Return the (x, y) coordinate for the center point of the cell that contains the specified text.  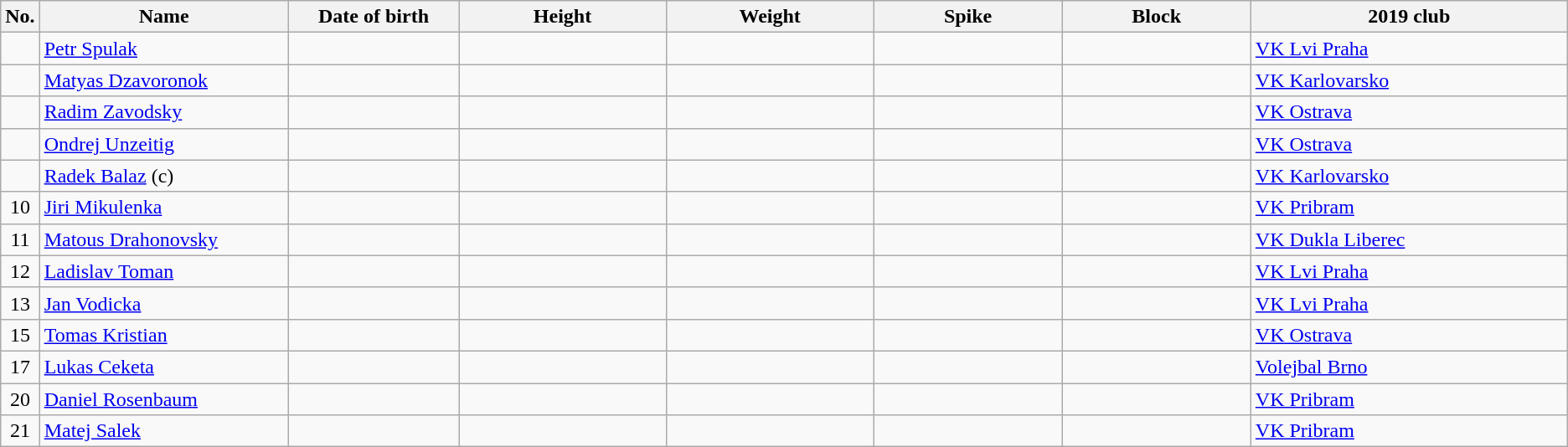
Height (563, 17)
15 (20, 335)
VK Dukla Liberec (1409, 239)
Matous Drahonovsky (164, 239)
Petr Spulak (164, 49)
21 (20, 431)
12 (20, 271)
Daniel Rosenbaum (164, 399)
Ondrej Unzeitig (164, 144)
10 (20, 208)
Block (1156, 17)
Weight (770, 17)
17 (20, 367)
Lukas Ceketa (164, 367)
Jan Vodicka (164, 303)
2019 club (1409, 17)
Spike (968, 17)
11 (20, 239)
Radim Zavodsky (164, 112)
Name (164, 17)
20 (20, 399)
No. (20, 17)
Tomas Kristian (164, 335)
Date of birth (374, 17)
Matyas Dzavoronok (164, 80)
Radek Balaz (c) (164, 176)
Ladislav Toman (164, 271)
13 (20, 303)
Volejbal Brno (1409, 367)
Matej Salek (164, 431)
Jiri Mikulenka (164, 208)
